For the text-containing cell, return its midpoint in [X, Y] coordinate format. 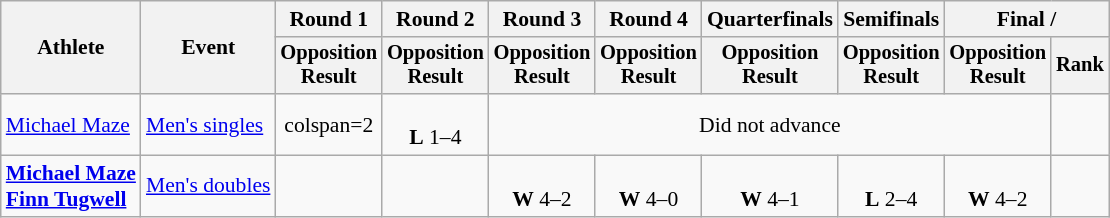
Quarterfinals [770, 19]
colspan=2 [328, 124]
Athlete [71, 48]
Final / [1026, 19]
Semifinals [892, 19]
Event [208, 48]
Round 3 [542, 19]
L 1–4 [436, 124]
Round 4 [648, 19]
W 4–0 [648, 186]
Men's singles [208, 124]
Round 1 [328, 19]
L 2–4 [892, 186]
Rank [1080, 66]
Round 2 [436, 19]
Michael Maze [71, 124]
Men's doubles [208, 186]
W 4–1 [770, 186]
Did not advance [770, 124]
Michael MazeFinn Tugwell [71, 186]
